Determine the [X, Y] coordinate at the center of the cell enclosing the given text.  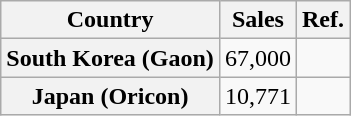
Country [110, 20]
South Korea (Gaon) [110, 58]
10,771 [258, 96]
Ref. [322, 20]
Japan (Oricon) [110, 96]
67,000 [258, 58]
Sales [258, 20]
